For the text-containing cell, return its midpoint in [x, y] coordinate format. 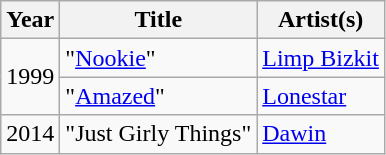
Limp Bizkit [321, 58]
1999 [30, 77]
2014 [30, 134]
"Nookie" [158, 58]
Artist(s) [321, 20]
"Amazed" [158, 96]
Title [158, 20]
Year [30, 20]
Lonestar [321, 96]
Dawin [321, 134]
"Just Girly Things" [158, 134]
